Extract the [x, y] coordinate from the center of the cell holding the provided text.  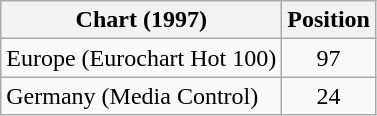
Europe (Eurochart Hot 100) [142, 58]
24 [329, 96]
Germany (Media Control) [142, 96]
Chart (1997) [142, 20]
97 [329, 58]
Position [329, 20]
